Detect which cell encompasses the target text, then output its (x, y) center coordinate. 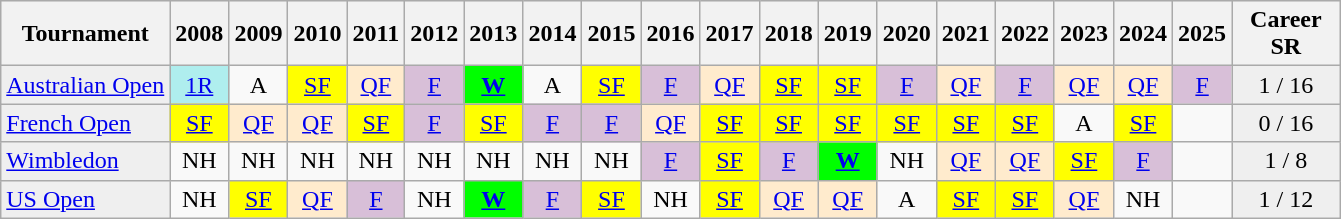
2009 (258, 34)
US Open (86, 199)
2019 (848, 34)
2020 (906, 34)
2024 (1142, 34)
0 / 16 (1286, 123)
Australian Open (86, 85)
2016 (670, 34)
2015 (612, 34)
2023 (1084, 34)
1 / 12 (1286, 199)
2013 (494, 34)
2025 (1202, 34)
1R (200, 85)
2021 (966, 34)
Career SR (1286, 34)
2011 (376, 34)
2014 (552, 34)
Wimbledon (86, 161)
2012 (434, 34)
2017 (730, 34)
2008 (200, 34)
French Open (86, 123)
2022 (1024, 34)
1 / 8 (1286, 161)
1 / 16 (1286, 85)
2018 (788, 34)
Tournament (86, 34)
2010 (318, 34)
